Return the (X, Y) coordinate for the center point of the cell that contains the specified text.  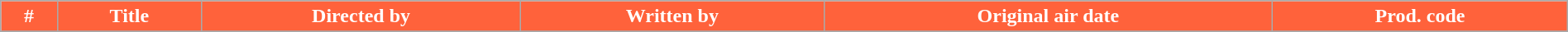
Written by (672, 16)
Original air date (1049, 16)
Directed by (361, 16)
Title (129, 16)
# (30, 16)
Prod. code (1421, 16)
